Provide the (x, y) coordinate of the cell's center where the given text is located.  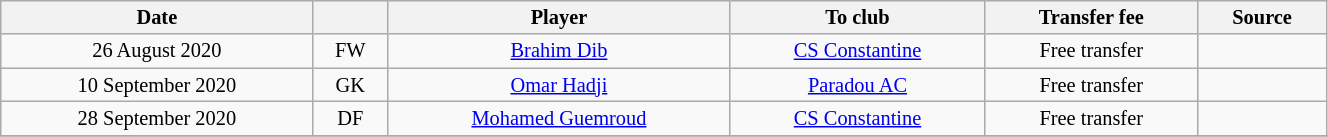
Date (157, 17)
28 September 2020 (157, 118)
Brahim Dib (560, 51)
Mohamed Guemroud (560, 118)
26 August 2020 (157, 51)
Omar Hadji (560, 85)
Transfer fee (1092, 17)
10 September 2020 (157, 85)
DF (350, 118)
GK (350, 85)
Player (560, 17)
Source (1262, 17)
FW (350, 51)
Paradou AC (857, 85)
To club (857, 17)
